Detect which cell encompasses the target text, then output its [x, y] center coordinate. 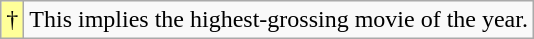
This implies the highest-grossing movie of the year. [279, 20]
† [12, 20]
